Locate the cell with the specified text and output its [X, Y] center coordinate. 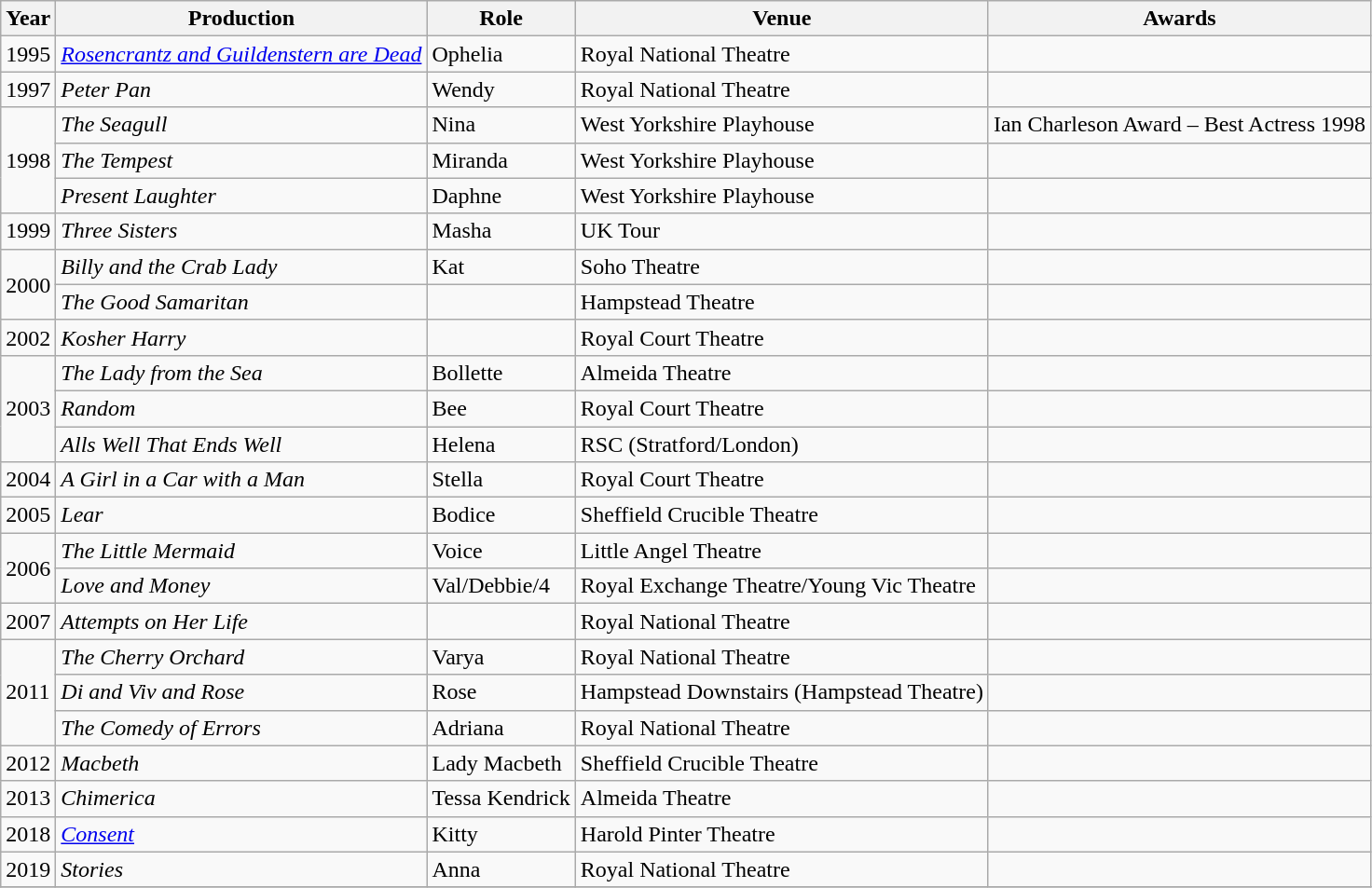
Peter Pan [241, 89]
The Comedy of Errors [241, 728]
Lady Macbeth [501, 763]
Production [241, 19]
Anna [501, 869]
Attempts on Her Life [241, 622]
2000 [28, 284]
2006 [28, 568]
Adriana [501, 728]
UK Tour [781, 231]
Billy and the Crab Lady [241, 266]
Consent [241, 834]
Rosencrantz and Guildenstern are Dead [241, 54]
Ophelia [501, 54]
Varya [501, 657]
Masha [501, 231]
Nina [501, 125]
Voice [501, 551]
1999 [28, 231]
A Girl in a Car with a Man [241, 480]
The Seagull [241, 125]
Love and Money [241, 586]
Di and Viv and Rose [241, 692]
1997 [28, 89]
The Lady from the Sea [241, 373]
Awards [1179, 19]
Macbeth [241, 763]
Harold Pinter Theatre [781, 834]
Rose [501, 692]
Kitty [501, 834]
Present Laughter [241, 196]
2012 [28, 763]
Random [241, 408]
Kat [501, 266]
The Cherry Orchard [241, 657]
2007 [28, 622]
2018 [28, 834]
1995 [28, 54]
2013 [28, 799]
2002 [28, 337]
Soho Theatre [781, 266]
Tessa Kendrick [501, 799]
Kosher Harry [241, 337]
2011 [28, 692]
Bollette [501, 373]
Bodice [501, 515]
Ian Charleson Award – Best Actress 1998 [1179, 125]
Hampstead Downstairs (Hampstead Theatre) [781, 692]
Three Sisters [241, 231]
Chimerica [241, 799]
Wendy [501, 89]
1998 [28, 160]
The Good Samaritan [241, 302]
Lear [241, 515]
Year [28, 19]
Val/Debbie/4 [501, 586]
2019 [28, 869]
Bee [501, 408]
Little Angel Theatre [781, 551]
RSC (Stratford/London) [781, 444]
Helena [501, 444]
2004 [28, 480]
2005 [28, 515]
Alls Well That Ends Well [241, 444]
Role [501, 19]
Miranda [501, 160]
Royal Exchange Theatre/Young Vic Theatre [781, 586]
Daphne [501, 196]
2003 [28, 408]
Hampstead Theatre [781, 302]
Venue [781, 19]
The Tempest [241, 160]
Stella [501, 480]
The Little Mermaid [241, 551]
Stories [241, 869]
